Find where the given text appears and provide that cell's center as [X, Y] coordinate. 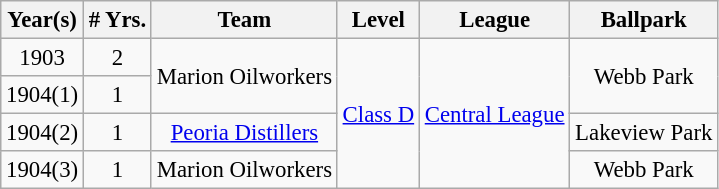
# Yrs. [117, 20]
League [494, 20]
Central League [494, 114]
1903 [42, 58]
Team [244, 20]
Ballpark [644, 20]
1904(3) [42, 170]
Year(s) [42, 20]
2 [117, 58]
Level [378, 20]
Lakeview Park [644, 133]
Peoria Distillers [244, 133]
1904(1) [42, 95]
1904(2) [42, 133]
Class D [378, 114]
